Search for the cell housing the specified text and yield its (X, Y) center coordinate. 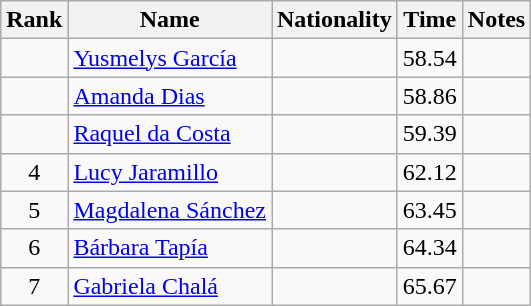
Notes (496, 20)
Name (170, 20)
Rank (34, 20)
Time (430, 20)
5 (34, 210)
Yusmelys García (170, 58)
63.45 (430, 210)
7 (34, 286)
Raquel da Costa (170, 134)
Nationality (335, 20)
Amanda Dias (170, 96)
62.12 (430, 172)
64.34 (430, 248)
Bárbara Tapía (170, 248)
4 (34, 172)
6 (34, 248)
Lucy Jaramillo (170, 172)
Gabriela Chalá (170, 286)
59.39 (430, 134)
58.86 (430, 96)
65.67 (430, 286)
58.54 (430, 58)
Magdalena Sánchez (170, 210)
